Find where the given text appears and provide that cell's center as (x, y) coordinate. 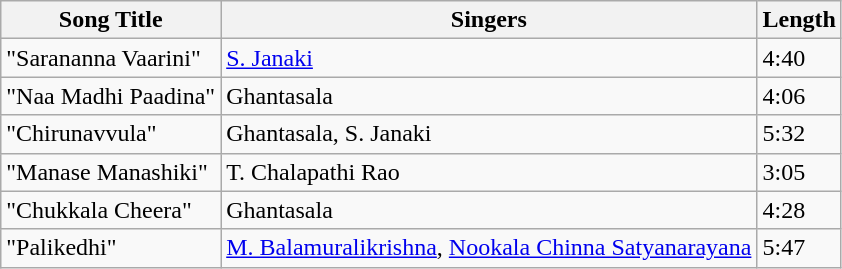
"Chukkala Cheera" (111, 210)
4:40 (799, 58)
"Manase Manashiki" (111, 172)
5:32 (799, 134)
4:06 (799, 96)
Ghantasala, S. Janaki (489, 134)
"Naa Madhi Paadina" (111, 96)
Length (799, 20)
3:05 (799, 172)
T. Chalapathi Rao (489, 172)
M. Balamuralikrishna, Nookala Chinna Satyanarayana (489, 248)
5:47 (799, 248)
Song Title (111, 20)
"Sarananna Vaarini" (111, 58)
4:28 (799, 210)
"Palikedhi" (111, 248)
Singers (489, 20)
S. Janaki (489, 58)
"Chirunavvula" (111, 134)
